Extract the [x, y] coordinate from the center of the cell holding the provided text.  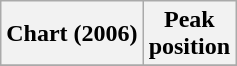
Chart (2006) [72, 34]
Peak position [189, 34]
